Determine the (X, Y) coordinate at the center of the cell enclosing the given text.  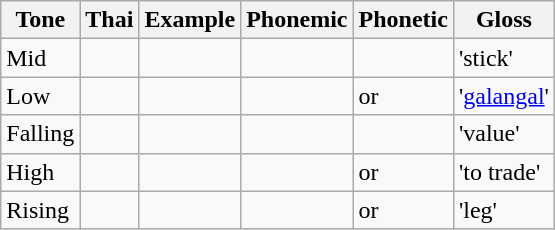
High (40, 172)
'leg' (504, 210)
Falling (40, 134)
Phonetic (403, 20)
Tone (40, 20)
Gloss (504, 20)
'galangal' (504, 96)
'to trade' (504, 172)
Phonemic (297, 20)
Rising (40, 210)
Mid (40, 58)
'stick' (504, 58)
Low (40, 96)
Example (190, 20)
'value' (504, 134)
Thai (110, 20)
